Return (X, Y) of the center of cell containing provided text 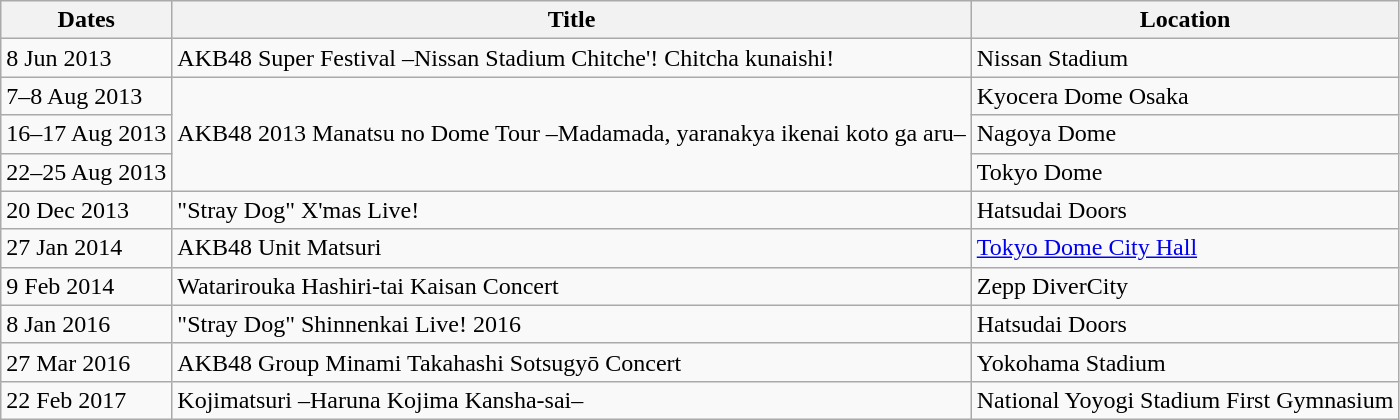
22 Feb 2017 (86, 400)
"Stray Dog" Shinnenkai Live! 2016 (572, 324)
AKB48 Group Minami Takahashi Sotsugyō Concert (572, 362)
Yokohama Stadium (1185, 362)
Zepp DiverCity (1185, 286)
"Stray Dog" X'mas Live! (572, 210)
Nagoya Dome (1185, 134)
27 Mar 2016 (86, 362)
Kojimatsuri –Haruna Kojima Kansha-sai– (572, 400)
Location (1185, 20)
16–17 Aug 2013 (86, 134)
Title (572, 20)
22–25 Aug 2013 (86, 172)
AKB48 2013 Manatsu no Dome Tour –Madamada, yaranakya ikenai koto ga aru– (572, 134)
27 Jan 2014 (86, 248)
8 Jan 2016 (86, 324)
AKB48 Super Festival –Nissan Stadium Chitche'! Chitcha kunaishi! (572, 58)
9 Feb 2014 (86, 286)
Tokyo Dome (1185, 172)
AKB48 Unit Matsuri (572, 248)
7–8 Aug 2013 (86, 96)
Nissan Stadium (1185, 58)
8 Jun 2013 (86, 58)
Watarirouka Hashiri-tai Kaisan Concert (572, 286)
National Yoyogi Stadium First Gymnasium (1185, 400)
Kyocera Dome Osaka (1185, 96)
Tokyo Dome City Hall (1185, 248)
20 Dec 2013 (86, 210)
Dates (86, 20)
